Capture the cell that displays the provided text and extract its [x, y] central coordinate. 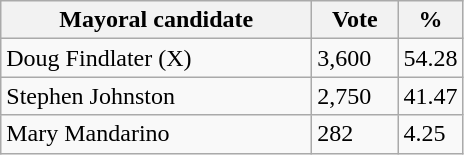
Mayoral candidate [156, 20]
Doug Findlater (X) [156, 58]
41.47 [430, 96]
3,600 [355, 58]
4.25 [430, 134]
282 [355, 134]
54.28 [430, 58]
% [430, 20]
2,750 [355, 96]
Mary Mandarino [156, 134]
Vote [355, 20]
Stephen Johnston [156, 96]
